Return the (x, y) coordinate for the center point of the cell that contains the specified text.  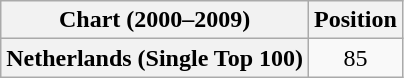
Position (356, 20)
Netherlands (Single Top 100) (155, 58)
85 (356, 58)
Chart (2000–2009) (155, 20)
